From the cell containing the given text, extract its center point as [x, y] coordinate. 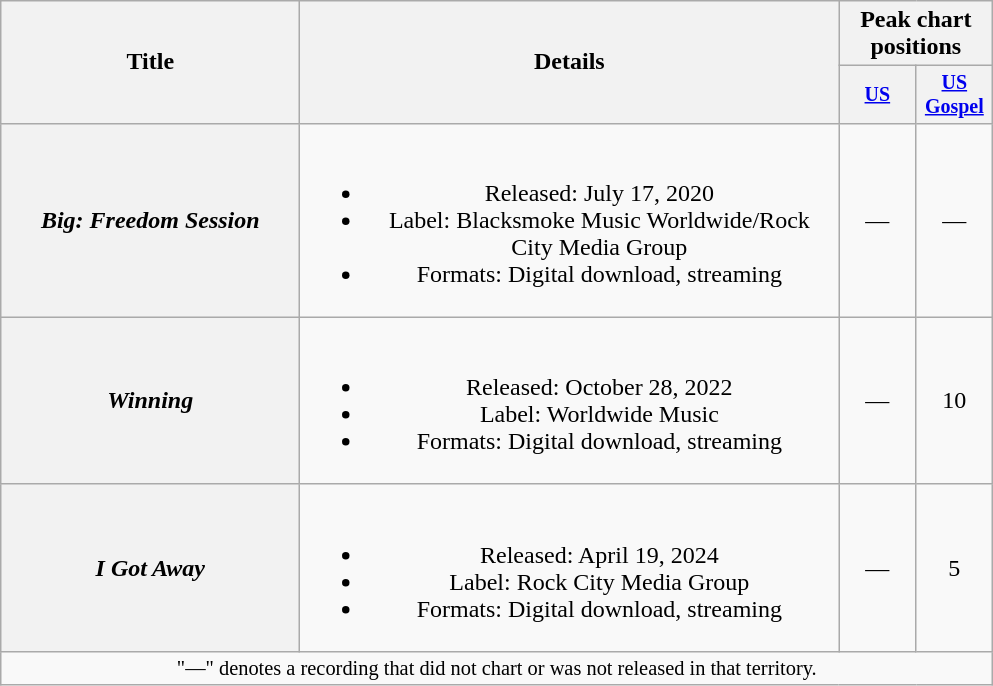
I Got Away [150, 568]
Released: October 28, 2022Label: Worldwide MusicFormats: Digital download, streaming [570, 400]
Released: July 17, 2020Label: Blacksmoke Music Worldwide/Rock City Media GroupFormats: Digital download, streaming [570, 220]
Details [570, 62]
US [878, 94]
Released: April 19, 2024Label: Rock City Media GroupFormats: Digital download, streaming [570, 568]
Big: Freedom Session [150, 220]
10 [954, 400]
"—" denotes a recording that did not chart or was not released in that territory. [497, 668]
Peak chart positions [916, 34]
5 [954, 568]
Title [150, 62]
USGospel [954, 94]
Winning [150, 400]
